Output the [X, Y] coordinate of the center of the cell containing the given text.  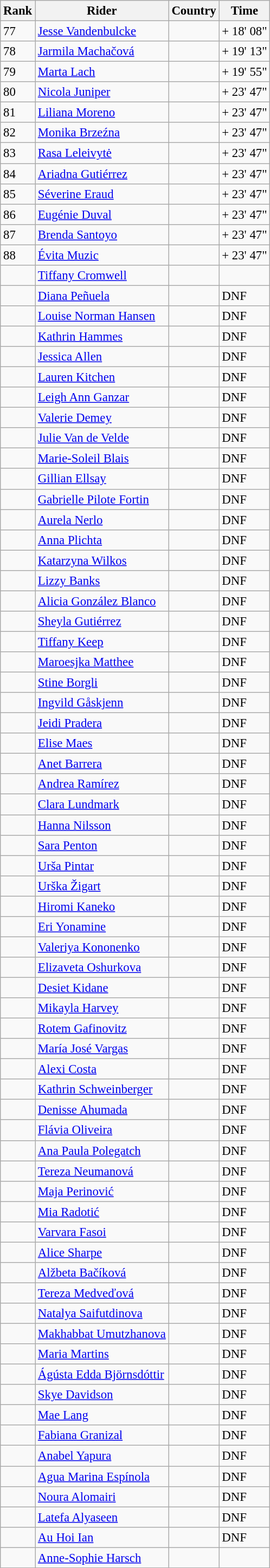
80 [18, 92]
Alexi Costa [102, 1069]
Elizaveta Oshurkova [102, 968]
Kathrin Schweinberger [102, 1089]
Valerie Demey [102, 418]
85 [18, 194]
88 [18, 255]
+ 18' 08" [245, 31]
79 [18, 72]
Tiffany Keep [102, 642]
Maroesjka Matthee [102, 662]
Au Hoi Ian [102, 1537]
Nicola Juniper [102, 92]
Hanna Nilsson [102, 825]
Katarzyna Wilkos [102, 560]
Clara Lundmark [102, 805]
Ágústa Edda Björnsdóttir [102, 1375]
Rasa Leleivytė [102, 153]
Jeidi Pradera [102, 723]
Alicia González Blanco [102, 601]
Urška Žigart [102, 886]
Alice Sharpe [102, 1252]
Eri Yonamine [102, 927]
Rank [18, 11]
Mikayla Harvey [102, 1008]
Ingvild Gåskjenn [102, 703]
María José Vargas [102, 1049]
Valeriya Kononenko [102, 947]
Marie-Soleil Blais [102, 459]
Mia Radotić [102, 1212]
83 [18, 153]
Anet Barrera [102, 764]
Rotem Gafinovitz [102, 1029]
Elise Maes [102, 743]
Jarmila Machačová [102, 51]
Anabel Yapura [102, 1456]
Leigh Ann Ganzar [102, 397]
Maja Perinović [102, 1191]
Maria Martins [102, 1354]
Gillian Ellsay [102, 479]
81 [18, 113]
Anne-Sophie Harsch [102, 1558]
Lizzy Banks [102, 581]
84 [18, 174]
Jessica Allen [102, 357]
Julie Van de Velde [102, 438]
Sara Penton [102, 845]
Anna Plichta [102, 540]
87 [18, 234]
Tereza Medveďová [102, 1293]
Brenda Santoyo [102, 234]
Hiromi Kaneko [102, 906]
Mae Lang [102, 1415]
86 [18, 214]
Aurela Nerlo [102, 520]
Rider [102, 11]
77 [18, 31]
Tiffany Cromwell [102, 276]
Évita Muzic [102, 255]
Diana Peñuela [102, 296]
Latefa Alyaseen [102, 1517]
Stine Borgli [102, 683]
Marta Lach [102, 72]
+ 19' 55" [245, 72]
Fabiana Granizal [102, 1435]
Gabrielle Pilote Fortin [102, 499]
82 [18, 133]
+ 19' 13" [245, 51]
Ana Paula Polegatch [102, 1151]
Liliana Moreno [102, 113]
Noura Alomairi [102, 1497]
Andrea Ramírez [102, 785]
Makhabbat Umutzhanova [102, 1334]
Desiet Kidane [102, 988]
Eugénie Duval [102, 214]
Denisse Ahumada [102, 1110]
Alžbeta Bačíková [102, 1273]
Louise Norman Hansen [102, 316]
Skye Davidson [102, 1395]
Séverine Eraud [102, 194]
Ariadna Gutiérrez [102, 174]
Kathrin Hammes [102, 336]
Tereza Neumanová [102, 1171]
Monika Brzeźna [102, 133]
Agua Marina Espínola [102, 1476]
78 [18, 51]
Country [194, 11]
Natalya Saifutdinova [102, 1314]
Jesse Vandenbulcke [102, 31]
Varvara Fasoi [102, 1232]
Sheyla Gutiérrez [102, 622]
Urša Pintar [102, 866]
Time [245, 11]
Lauren Kitchen [102, 377]
Flávia Oliveira [102, 1131]
